Capture the cell that displays the provided text and extract its [X, Y] central coordinate. 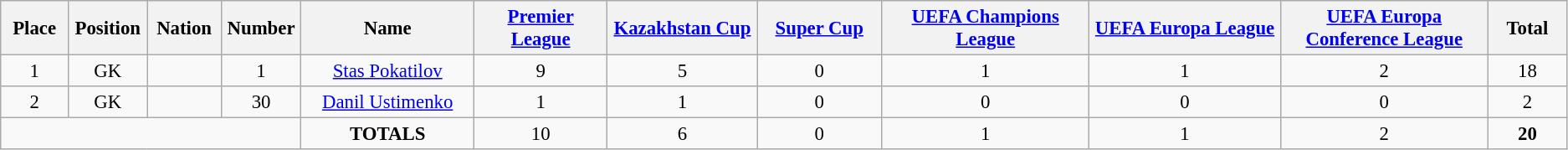
Position [107, 28]
UEFA Europa Conference League [1384, 28]
Super Cup [820, 28]
Number [261, 28]
Total [1527, 28]
Kazakhstan Cup [683, 28]
TOTALS [387, 134]
9 [541, 71]
20 [1527, 134]
30 [261, 102]
Nation [184, 28]
Place [35, 28]
10 [541, 134]
Danil Ustimenko [387, 102]
Stas Pokatilov [387, 71]
18 [1527, 71]
Premier League [541, 28]
6 [683, 134]
Name [387, 28]
5 [683, 71]
UEFA Europa League [1185, 28]
UEFA Champions League [986, 28]
